Determine the (X, Y) coordinate at the center of the cell enclosing the given text.  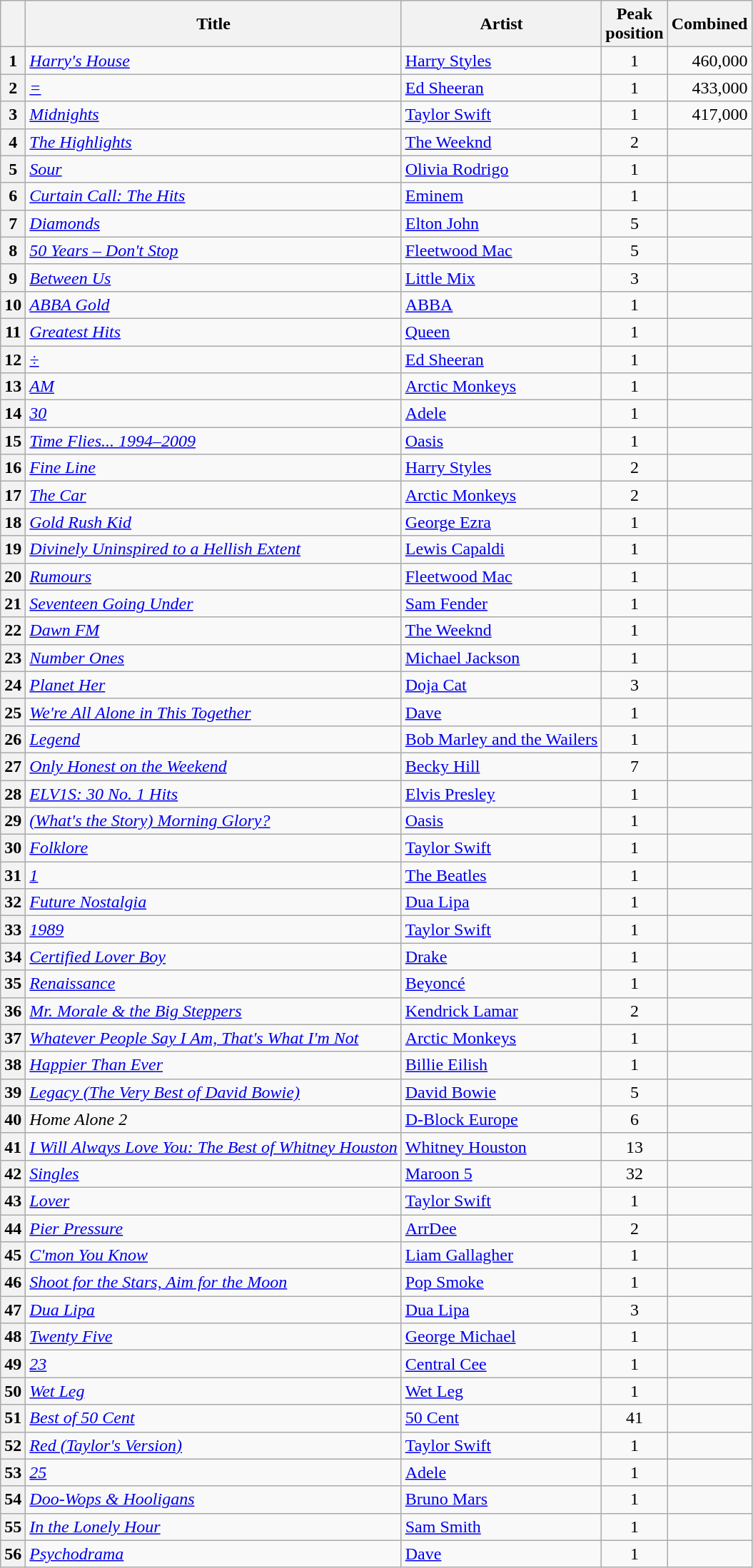
43 (13, 1201)
15 (13, 441)
53 (13, 1472)
49 (13, 1364)
Seventeen Going Under (213, 604)
= (213, 88)
Combined (709, 24)
35 (13, 984)
33 (13, 930)
Diamonds (213, 223)
4 (13, 142)
Liam Gallagher (501, 1256)
Folklore (213, 848)
Midnights (213, 115)
Happier Than Ever (213, 1065)
Olivia Rodrigo (501, 169)
Curtain Call: The Hits (213, 196)
Little Mix (501, 278)
Psychodrama (213, 1554)
Queen (501, 332)
Gold Rush Kid (213, 522)
Planet Her (213, 685)
29 (13, 821)
11 (13, 332)
Elton John (501, 223)
Drake (501, 957)
Doja Cat (501, 685)
55 (13, 1527)
1989 (213, 930)
Maroon 5 (501, 1174)
14 (13, 414)
Singles (213, 1174)
48 (13, 1337)
Becky Hill (501, 766)
Shoot for the Stars, Aim for the Moon (213, 1283)
51 (13, 1418)
ELV1S: 30 No. 1 Hits (213, 794)
Certified Lover Boy (213, 957)
Kendrick Lamar (501, 1011)
(What's the Story) Morning Glory? (213, 821)
D-Block Europe (501, 1119)
12 (13, 359)
Lover (213, 1201)
Lewis Capaldi (501, 549)
AM (213, 387)
8 (13, 250)
The Beatles (501, 875)
Sour (213, 169)
Peakposition (635, 24)
Sam Smith (501, 1527)
50 (13, 1391)
28 (13, 794)
In the Lonely Hour (213, 1527)
C'mon You Know (213, 1256)
Greatest Hits (213, 332)
Eminem (501, 196)
Title (213, 24)
Sam Fender (501, 604)
The Highlights (213, 142)
54 (13, 1500)
10 (13, 305)
Fine Line (213, 468)
Whitney Houston (501, 1146)
ABBA Gold (213, 305)
ArrDee (501, 1228)
Artist (501, 24)
Beyoncé (501, 984)
Central Cee (501, 1364)
47 (13, 1310)
Michael Jackson (501, 658)
17 (13, 495)
Between Us (213, 278)
50 Years – Don't Stop (213, 250)
52 (13, 1445)
21 (13, 604)
417,000 (709, 115)
The Car (213, 495)
24 (13, 685)
9 (13, 278)
20 (13, 576)
Harry's House (213, 61)
27 (13, 766)
433,000 (709, 88)
Home Alone 2 (213, 1119)
Renaissance (213, 984)
David Bowie (501, 1092)
Billie Eilish (501, 1065)
38 (13, 1065)
Time Flies... 1994–2009 (213, 441)
18 (13, 522)
ABBA (501, 305)
Whatever People Say I Am, That's What I'm Not (213, 1038)
Red (Taylor's Version) (213, 1445)
Doo-Wops & Hooligans (213, 1500)
22 (13, 631)
50 Cent (501, 1418)
34 (13, 957)
÷ (213, 359)
56 (13, 1554)
Twenty Five (213, 1337)
George Ezra (501, 522)
George Michael (501, 1337)
Pier Pressure (213, 1228)
Divinely Uninspired to a Hellish Extent (213, 549)
16 (13, 468)
46 (13, 1283)
44 (13, 1228)
Only Honest on the Weekend (213, 766)
Legend (213, 739)
31 (13, 875)
Bruno Mars (501, 1500)
Dawn FM (213, 631)
Legacy (The Very Best of David Bowie) (213, 1092)
Mr. Morale & the Big Steppers (213, 1011)
39 (13, 1092)
Bob Marley and the Wailers (501, 739)
Elvis Presley (501, 794)
37 (13, 1038)
We're All Alone in This Together (213, 712)
I Will Always Love You: The Best of Whitney Houston (213, 1146)
Pop Smoke (501, 1283)
Future Nostalgia (213, 902)
Rumours (213, 576)
26 (13, 739)
40 (13, 1119)
45 (13, 1256)
Best of 50 Cent (213, 1418)
36 (13, 1011)
460,000 (709, 61)
42 (13, 1174)
19 (13, 549)
Number Ones (213, 658)
